Search for the cell housing the specified text and yield its (x, y) center coordinate. 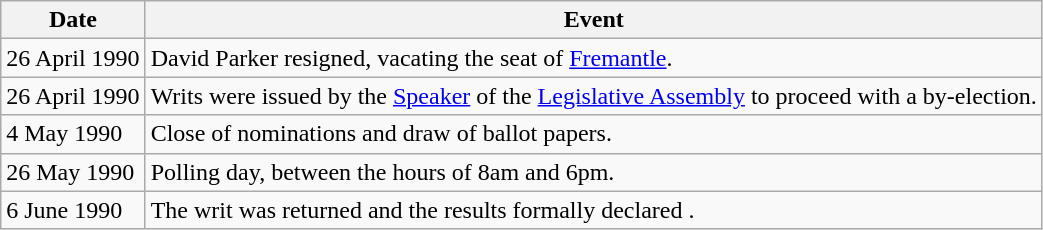
Event (594, 20)
The writ was returned and the results formally declared . (594, 210)
Date (73, 20)
Writs were issued by the Speaker of the Legislative Assembly to proceed with a by-election. (594, 96)
Polling day, between the hours of 8am and 6pm. (594, 172)
Close of nominations and draw of ballot papers. (594, 134)
26 May 1990 (73, 172)
6 June 1990 (73, 210)
David Parker resigned, vacating the seat of Fremantle. (594, 58)
4 May 1990 (73, 134)
